For the text-containing cell, return its midpoint in (X, Y) coordinate format. 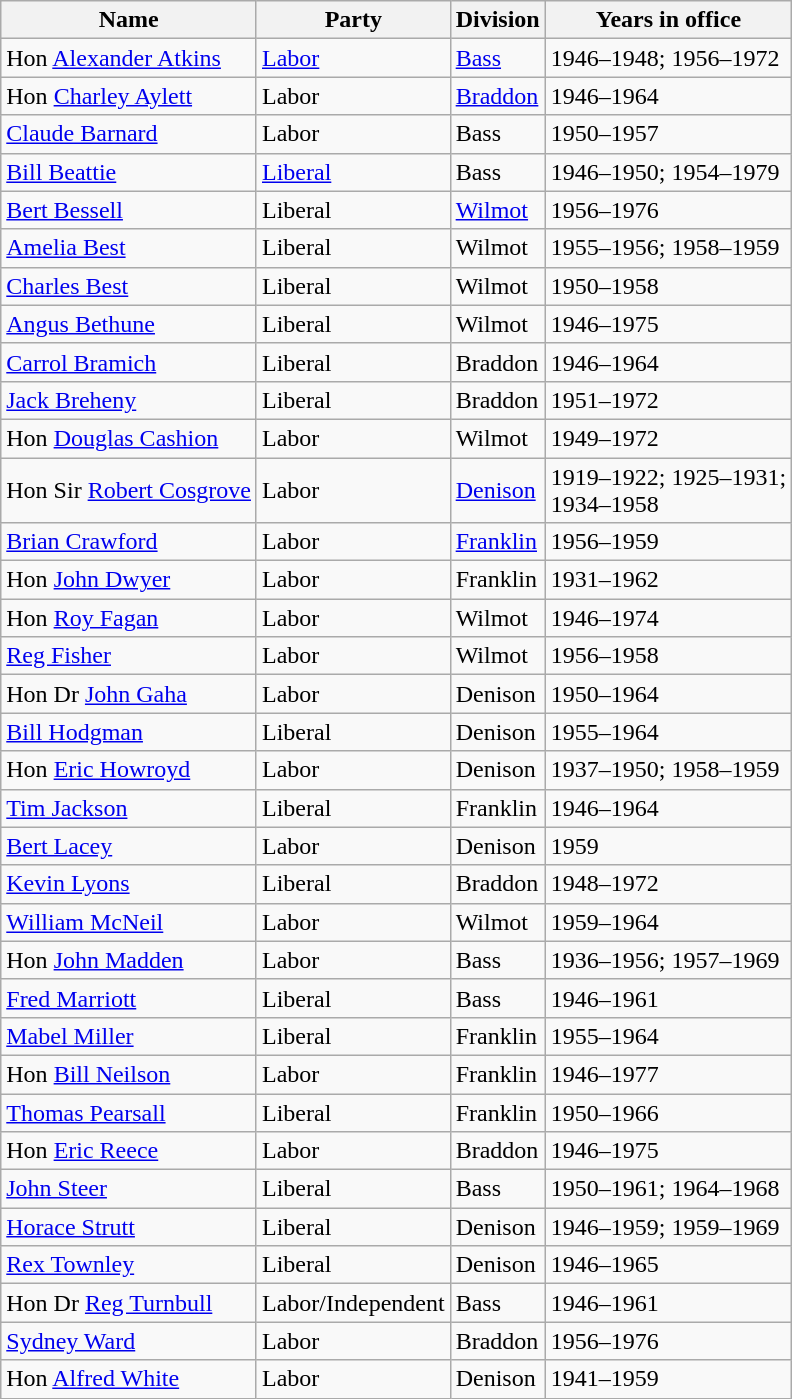
1955–1956; 1958–1959 (668, 248)
Hon John Dwyer (129, 580)
Hon Eric Reece (129, 1151)
Thomas Pearsall (129, 1113)
Bill Hodgman (129, 732)
1950–1957 (668, 134)
Bert Lacey (129, 846)
William McNeil (129, 922)
Jack Breheny (129, 400)
Name (129, 20)
1946–1950; 1954–1979 (668, 172)
Fred Marriott (129, 998)
Hon Dr Reg Turnbull (129, 1303)
1959–1964 (668, 922)
1937–1950; 1958–1959 (668, 770)
Horace Strutt (129, 1227)
1951–1972 (668, 400)
1948–1972 (668, 884)
1941–1959 (668, 1379)
Rex Townley (129, 1265)
Hon Roy Fagan (129, 618)
1946–1959; 1959–1969 (668, 1227)
Years in office (668, 20)
Tim Jackson (129, 808)
1946–1965 (668, 1265)
Reg Fisher (129, 656)
John Steer (129, 1189)
1956–1958 (668, 656)
1946–1977 (668, 1074)
Charles Best (129, 286)
Carrol Bramich (129, 362)
1950–1964 (668, 694)
Kevin Lyons (129, 884)
Sydney Ward (129, 1341)
1950–1961; 1964–1968 (668, 1189)
Hon Alexander Atkins (129, 58)
Party (353, 20)
1931–1962 (668, 580)
Hon Alfred White (129, 1379)
Amelia Best (129, 248)
Hon Charley Aylett (129, 96)
Brian Crawford (129, 542)
Division (498, 20)
1946–1974 (668, 618)
Hon John Madden (129, 960)
1936–1956; 1957–1969 (668, 960)
Hon Bill Neilson (129, 1074)
1956–1959 (668, 542)
Hon Dr John Gaha (129, 694)
Angus Bethune (129, 324)
Bill Beattie (129, 172)
Labor/Independent (353, 1303)
Claude Barnard (129, 134)
Hon Sir Robert Cosgrove (129, 490)
1950–1958 (668, 286)
Hon Eric Howroyd (129, 770)
1959 (668, 846)
1950–1966 (668, 1113)
1949–1972 (668, 438)
Bert Bessell (129, 210)
Hon Douglas Cashion (129, 438)
1946–1948; 1956–1972 (668, 58)
1919–1922; 1925–1931;1934–1958 (668, 490)
Mabel Miller (129, 1036)
